Determine the (X, Y) coordinate at the center of the cell enclosing the given text.  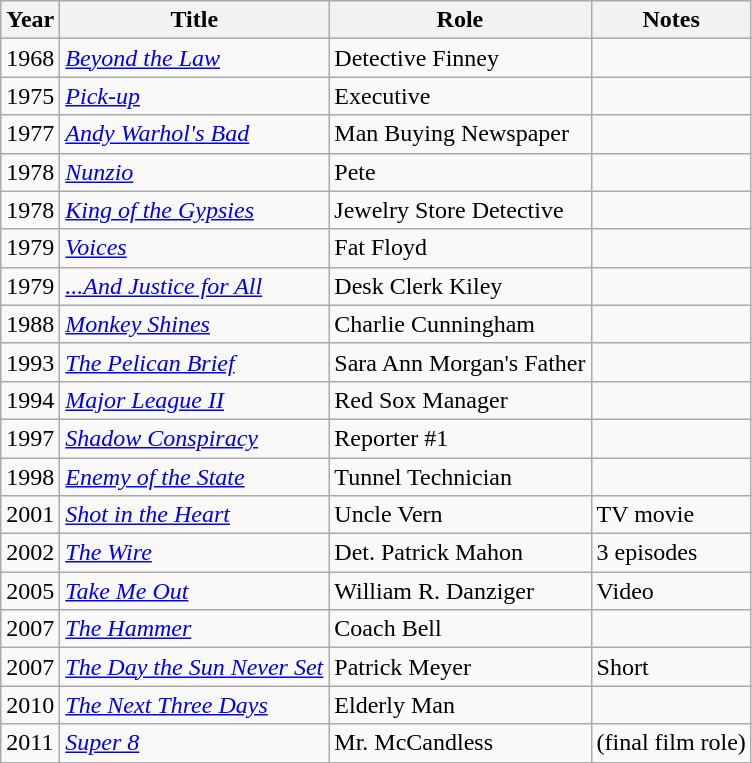
...And Justice for All (194, 286)
(final film role) (671, 743)
2010 (30, 705)
Title (194, 20)
The Day the Sun Never Set (194, 667)
Major League II (194, 400)
2011 (30, 743)
Video (671, 591)
Elderly Man (460, 705)
Nunzio (194, 172)
The Wire (194, 553)
The Pelican Brief (194, 362)
Jewelry Store Detective (460, 210)
Fat Floyd (460, 248)
Coach Bell (460, 629)
Desk Clerk Kiley (460, 286)
Pick-up (194, 96)
The Next Three Days (194, 705)
1993 (30, 362)
1968 (30, 58)
Patrick Meyer (460, 667)
1988 (30, 324)
Super 8 (194, 743)
The Hammer (194, 629)
Andy Warhol's Bad (194, 134)
Charlie Cunningham (460, 324)
Voices (194, 248)
Shot in the Heart (194, 515)
Notes (671, 20)
Role (460, 20)
Beyond the Law (194, 58)
Monkey Shines (194, 324)
3 episodes (671, 553)
Enemy of the State (194, 477)
Sara Ann Morgan's Father (460, 362)
Det. Patrick Mahon (460, 553)
Detective Finney (460, 58)
King of the Gypsies (194, 210)
Uncle Vern (460, 515)
Year (30, 20)
Pete (460, 172)
1975 (30, 96)
1998 (30, 477)
Red Sox Manager (460, 400)
Shadow Conspiracy (194, 438)
Mr. McCandless (460, 743)
Executive (460, 96)
1994 (30, 400)
Short (671, 667)
Man Buying Newspaper (460, 134)
2005 (30, 591)
Reporter #1 (460, 438)
Tunnel Technician (460, 477)
2002 (30, 553)
2001 (30, 515)
1997 (30, 438)
1977 (30, 134)
William R. Danziger (460, 591)
Take Me Out (194, 591)
TV movie (671, 515)
